Scan for the cell matching the given text and deliver its (X, Y) coordinate at center. 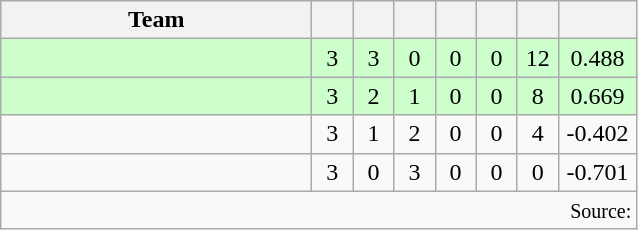
0.488 (598, 58)
4 (538, 134)
0.669 (598, 96)
Team (156, 20)
Source: (319, 210)
-0.701 (598, 172)
-0.402 (598, 134)
8 (538, 96)
12 (538, 58)
